For the text-containing cell, return its midpoint in (X, Y) coordinate format. 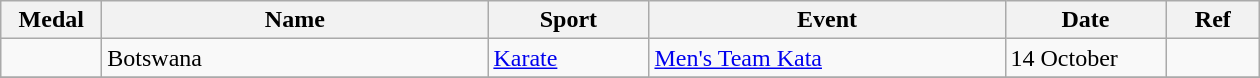
14 October (1086, 58)
Karate (568, 58)
Ref (1213, 20)
Botswana (295, 58)
Event (827, 20)
Date (1086, 20)
Medal (52, 20)
Men's Team Kata (827, 58)
Sport (568, 20)
Name (295, 20)
